Determine the [X, Y] coordinate at the center of the cell enclosing the given text.  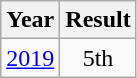
Year [30, 20]
2019 [30, 58]
5th [98, 58]
Result [98, 20]
